Capture the cell that displays the provided text and extract its [x, y] central coordinate. 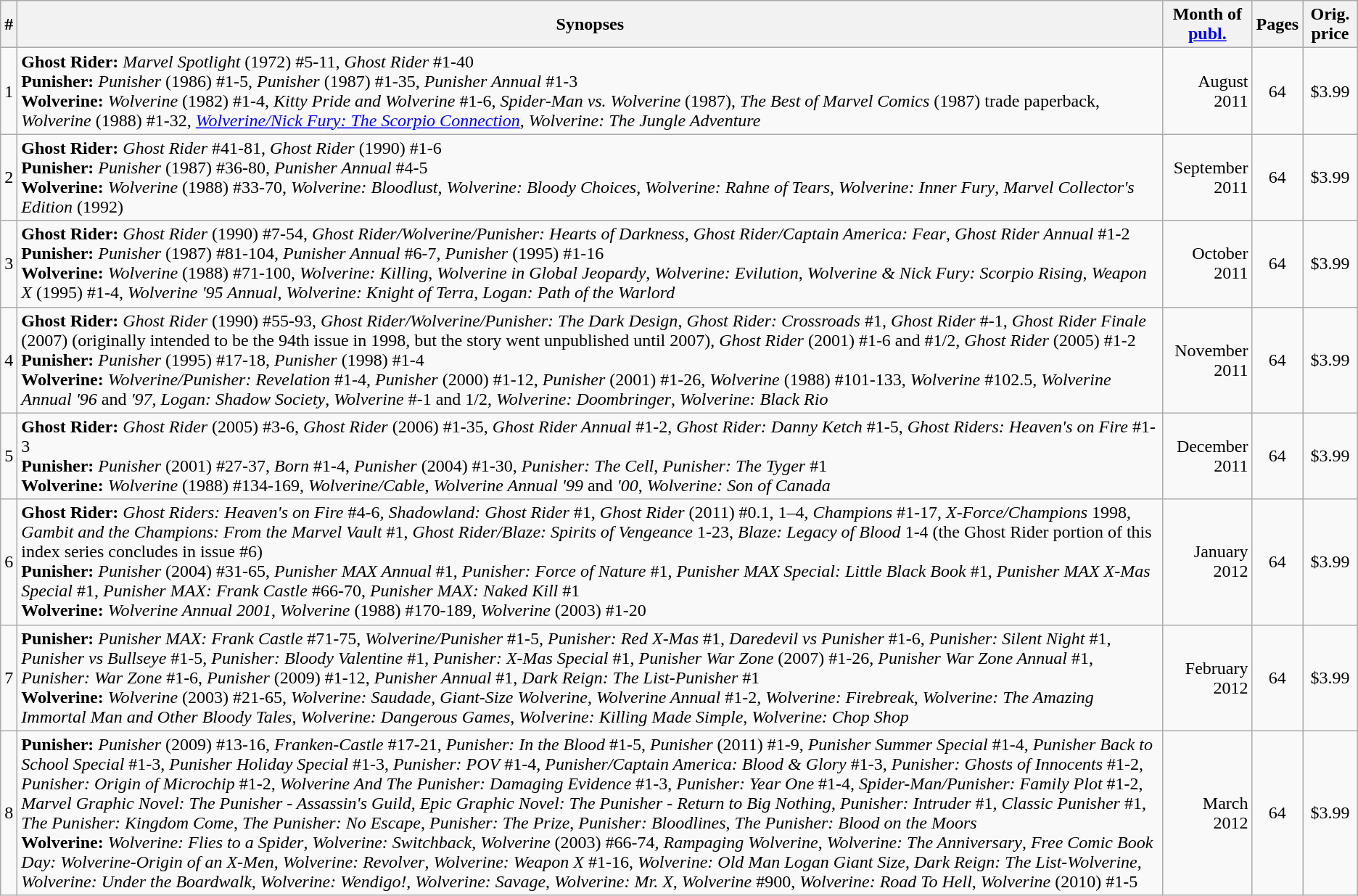
December 2011 [1207, 456]
# [9, 25]
Synopses [590, 25]
5 [9, 456]
2 [9, 177]
October 2011 [1207, 264]
January 2012 [1207, 562]
Pages [1277, 25]
3 [9, 264]
Month of publ. [1207, 25]
6 [9, 562]
August 2011 [1207, 91]
8 [9, 813]
Orig. price [1330, 25]
4 [9, 360]
1 [9, 91]
September 2011 [1207, 177]
February 2012 [1207, 678]
March 2012 [1207, 813]
November 2011 [1207, 360]
7 [9, 678]
